Pinpoint the cell where the given text exists, returning its (X, Y) midpoint coordinate. 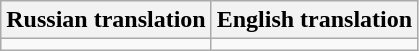
Russian translation (106, 20)
English translation (314, 20)
